Capture the cell that displays the provided text and extract its [x, y] central coordinate. 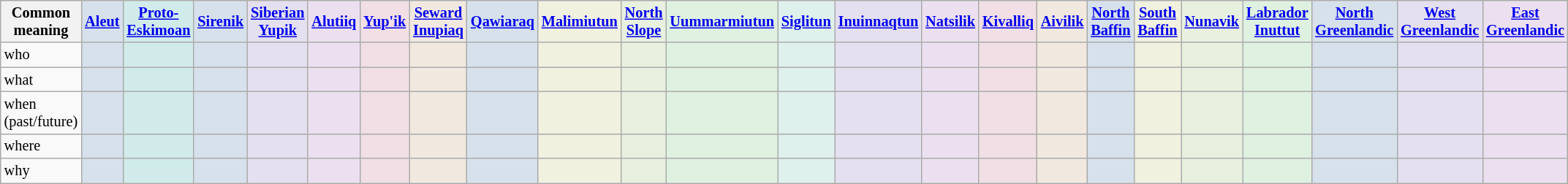
Kivalliq [1008, 21]
Natsilik [950, 21]
North Greenlandic [1354, 21]
Malimiutun [580, 21]
Siberian Yupik [278, 21]
Siglitun [806, 21]
Common meaning [41, 21]
what [41, 80]
North Baffin [1110, 21]
Sirenik [221, 21]
Nunavik [1212, 21]
South Baffin [1157, 21]
who [41, 55]
Labrador Inuttut [1277, 21]
Inuinnaqtun [879, 21]
Aleut [102, 21]
when (past/future) [41, 112]
East Greenlandic [1525, 21]
Seward Inupiaq [439, 21]
Aivilik [1063, 21]
West Greenlandic [1440, 21]
Uummarmiutun [722, 21]
Proto-Eskimoan [158, 21]
Alutiiq [333, 21]
Qawiaraq [503, 21]
North Slope [644, 21]
why [41, 171]
where [41, 146]
Yup'ik [385, 21]
